Return the (X, Y) coordinate for the center point of the cell that contains the specified text.  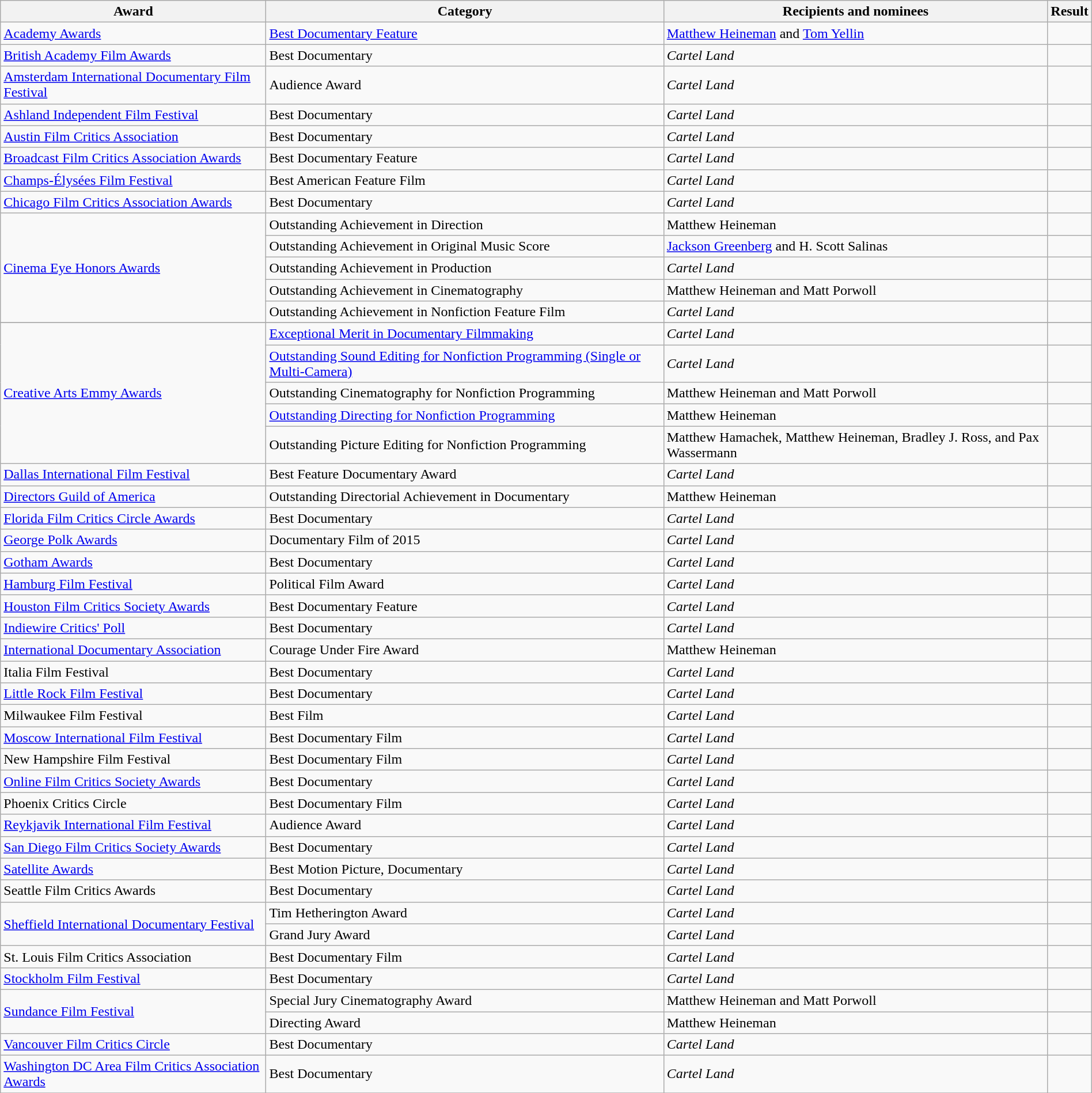
Champs-Élysées Film Festival (134, 180)
Indiewire Critics' Poll (134, 628)
St. Louis Film Critics Association (134, 957)
Vancouver Film Critics Circle (134, 1045)
Satellite Awards (134, 869)
Outstanding Directing for Nonfiction Programming (465, 415)
Stockholm Film Festival (134, 978)
Florida Film Critics Circle Awards (134, 518)
Cinema Eye Honors Awards (134, 268)
Directors Guild of America (134, 496)
Amsterdam International Documentary Film Festival (134, 85)
Chicago Film Critics Association Awards (134, 202)
Directing Award (465, 1022)
Result (1070, 12)
Broadcast Film Critics Association Awards (134, 158)
Courage Under Fire Award (465, 650)
San Diego Film Critics Society Awards (134, 847)
Creative Arts Emmy Awards (134, 393)
Best Film (465, 716)
Sheffield International Documentary Festival (134, 924)
Matthew Heineman and Tom Yellin (856, 33)
Outstanding Achievement in Production (465, 268)
Best American Feature Film (465, 180)
British Academy Film Awards (134, 55)
New Hampshire Film Festival (134, 760)
Exceptional Merit in Documentary Filmmaking (465, 334)
Outstanding Directorial Achievement in Documentary (465, 496)
Hamburg Film Festival (134, 584)
Political Film Award (465, 584)
Online Film Critics Society Awards (134, 781)
Houston Film Critics Society Awards (134, 606)
Best Motion Picture, Documentary (465, 869)
Documentary Film of 2015 (465, 540)
Gotham Awards (134, 562)
Milwaukee Film Festival (134, 716)
Jackson Greenberg and H. Scott Salinas (856, 246)
Washington DC Area Film Critics Association Awards (134, 1075)
Recipients and nominees (856, 12)
Grand Jury Award (465, 935)
Tim Hetherington Award (465, 913)
Category (465, 12)
Award (134, 12)
Outstanding Cinematography for Nonfiction Programming (465, 393)
Little Rock Film Festival (134, 694)
Academy Awards (134, 33)
Special Jury Cinematography Award (465, 1000)
Sundance Film Festival (134, 1011)
Outstanding Sound Editing for Nonfiction Programming (Single or Multi-Camera) (465, 364)
Dallas International Film Festival (134, 475)
Outstanding Achievement in Nonfiction Feature Film (465, 312)
Ashland Independent Film Festival (134, 115)
Austin Film Critics Association (134, 136)
Outstanding Achievement in Direction (465, 224)
Phoenix Critics Circle (134, 803)
Italia Film Festival (134, 672)
Matthew Hamachek, Matthew Heineman, Bradley J. Ross, and Pax Wassermann (856, 445)
Reykjavik International Film Festival (134, 825)
Seattle Film Critics Awards (134, 891)
International Documentary Association (134, 650)
Moscow International Film Festival (134, 738)
George Polk Awards (134, 540)
Outstanding Picture Editing for Nonfiction Programming (465, 445)
Best Feature Documentary Award (465, 475)
Outstanding Achievement in Original Music Score (465, 246)
Outstanding Achievement in Cinematography (465, 290)
